From the cell containing the given text, extract its center point as (X, Y) coordinate. 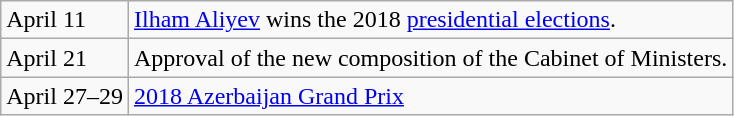
Approval of the new composition of the Cabinet of Ministers. (430, 58)
April 27–29 (65, 96)
April 11 (65, 20)
April 21 (65, 58)
Ilham Aliyev wins the 2018 presidential elections. (430, 20)
2018 Azerbaijan Grand Prix (430, 96)
